Search for the cell housing the specified text and yield its (x, y) center coordinate. 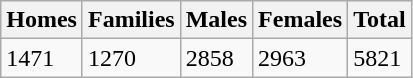
5821 (380, 58)
2858 (216, 58)
1471 (42, 58)
Families (131, 20)
2963 (300, 58)
1270 (131, 58)
Homes (42, 20)
Total (380, 20)
Males (216, 20)
Females (300, 20)
